Scan for the cell matching the given text and deliver its (X, Y) coordinate at center. 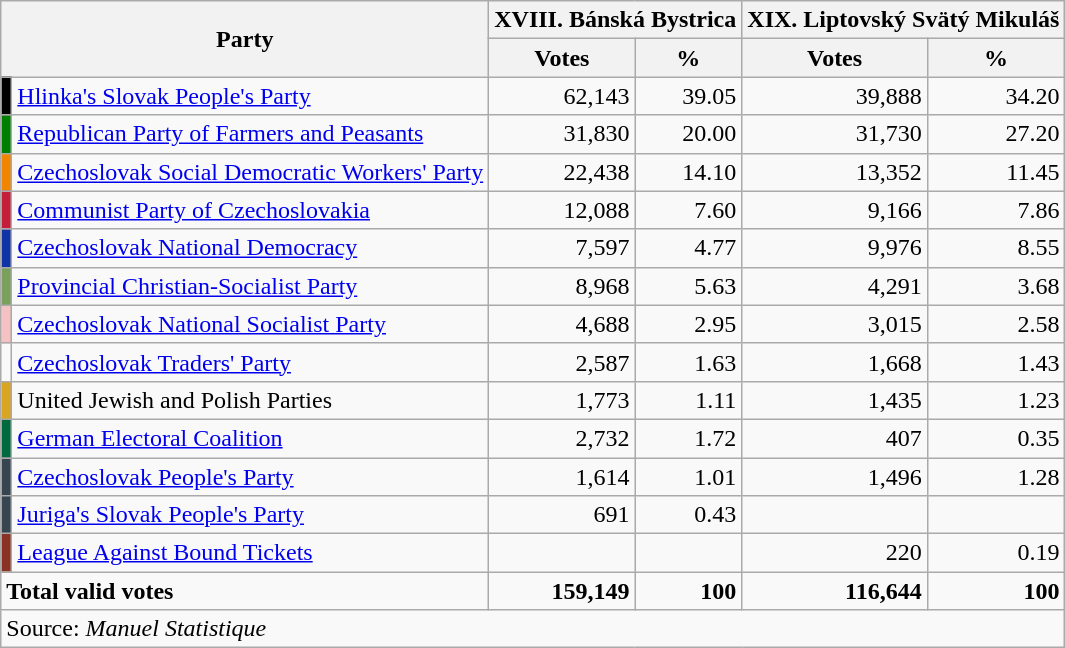
0.35 (996, 438)
1,614 (562, 477)
2.95 (688, 324)
1.43 (996, 362)
39,888 (835, 96)
1.23 (996, 400)
31,730 (835, 134)
39.05 (688, 96)
2,732 (562, 438)
1.11 (688, 400)
1,668 (835, 362)
1.63 (688, 362)
Czechoslovak National Socialist Party (250, 324)
12,088 (562, 210)
691 (562, 515)
Czechoslovak Social Democratic Workers' Party (250, 172)
4,291 (835, 286)
9,976 (835, 248)
159,149 (562, 591)
1,435 (835, 400)
Hlinka's Slovak People's Party (250, 96)
9,166 (835, 210)
Total valid votes (245, 591)
2,587 (562, 362)
14.10 (688, 172)
22,438 (562, 172)
5.63 (688, 286)
XIX. Liptovský Svätý Mikuláš (904, 20)
11.45 (996, 172)
8.55 (996, 248)
Republican Party of Farmers and Peasants (250, 134)
20.00 (688, 134)
Party (245, 39)
XVIII. Bánská Bystrica (616, 20)
2.58 (996, 324)
Juriga's Slovak People's Party (250, 515)
0.19 (996, 553)
4,688 (562, 324)
League Against Bound Tickets (250, 553)
1,773 (562, 400)
31,830 (562, 134)
Czechoslovak National Democracy (250, 248)
62,143 (562, 96)
3,015 (835, 324)
Czechoslovak People's Party (250, 477)
116,644 (835, 591)
United Jewish and Polish Parties (250, 400)
0.43 (688, 515)
Source: Manuel Statistique (533, 629)
Provincial Christian-Socialist Party (250, 286)
Communist Party of Czechoslovakia (250, 210)
407 (835, 438)
7.60 (688, 210)
8,968 (562, 286)
1.28 (996, 477)
Czechoslovak Traders' Party (250, 362)
1,496 (835, 477)
1.01 (688, 477)
34.20 (996, 96)
1.72 (688, 438)
3.68 (996, 286)
13,352 (835, 172)
7.86 (996, 210)
27.20 (996, 134)
220 (835, 553)
7,597 (562, 248)
4.77 (688, 248)
German Electoral Coalition (250, 438)
